Pinpoint the cell where the given text exists, returning its (x, y) midpoint coordinate. 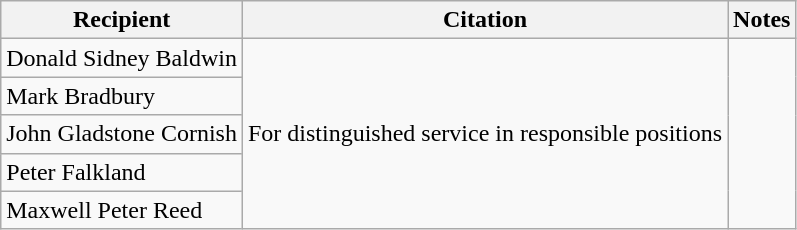
Notes (762, 20)
For distinguished service in responsible positions (484, 134)
Peter Falkland (122, 172)
Maxwell Peter Reed (122, 210)
Recipient (122, 20)
Citation (484, 20)
Mark Bradbury (122, 96)
Donald Sidney Baldwin (122, 58)
John Gladstone Cornish (122, 134)
